Determine the (X, Y) coordinate at the center of the cell enclosing the given text.  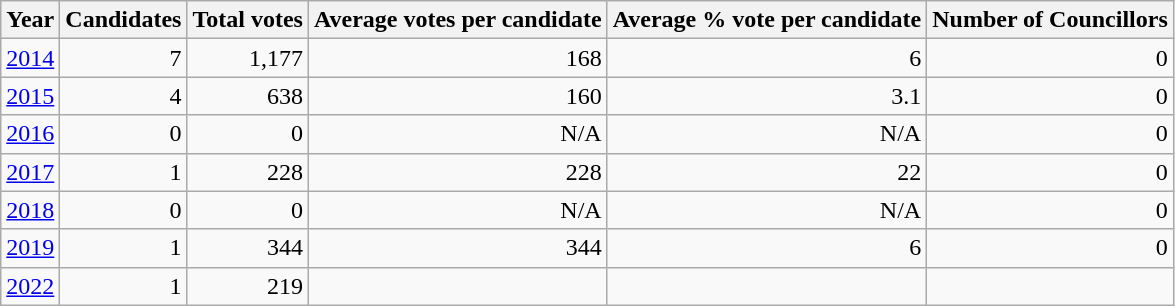
2018 (30, 210)
2019 (30, 248)
1,177 (248, 58)
4 (124, 96)
22 (766, 172)
Year (30, 20)
Candidates (124, 20)
219 (248, 286)
2017 (30, 172)
Number of Councillors (1050, 20)
Average votes per candidate (458, 20)
2015 (30, 96)
2022 (30, 286)
Average % vote per candidate (766, 20)
Total votes (248, 20)
168 (458, 58)
2014 (30, 58)
160 (458, 96)
2016 (30, 134)
7 (124, 58)
3.1 (766, 96)
638 (248, 96)
